Identify which cell holds the provided text, then report its [X, Y] central coordinate. 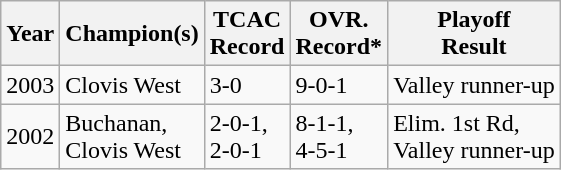
3-0 [247, 85]
8-1-1,4-5-1 [339, 136]
PlayoffResult [474, 34]
2003 [30, 85]
Elim. 1st Rd,Valley runner-up [474, 136]
9-0-1 [339, 85]
2002 [30, 136]
Buchanan,Clovis West [132, 136]
Year [30, 34]
2-0-1,2-0-1 [247, 136]
Champion(s) [132, 34]
TCACRecord [247, 34]
OVR.Record* [339, 34]
Clovis West [132, 85]
Valley runner-up [474, 85]
